Capture the cell that displays the provided text and extract its [x, y] central coordinate. 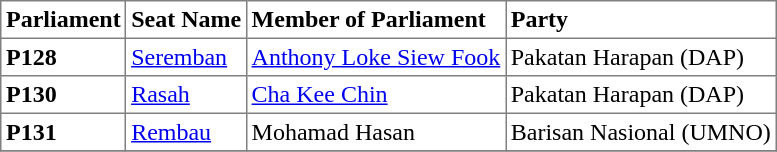
Anthony Loke Siew Fook [376, 57]
Member of Parliament [376, 20]
Rasah [186, 95]
Cha Kee Chin [376, 95]
P131 [64, 132]
Parliament [64, 20]
Barisan Nasional (UMNO) [641, 132]
Rembau [186, 132]
Seremban [186, 57]
Mohamad Hasan [376, 132]
P130 [64, 95]
P128 [64, 57]
Party [641, 20]
Seat Name [186, 20]
